Search for the cell housing the specified text and yield its (X, Y) center coordinate. 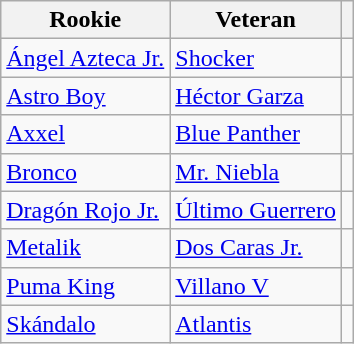
Shocker (256, 58)
Rookie (86, 20)
Mr. Niebla (256, 172)
Skándalo (86, 324)
Axxel (86, 134)
Atlantis (256, 324)
Villano V (256, 286)
Astro Boy (86, 96)
Ángel Azteca Jr. (86, 58)
Héctor Garza (256, 96)
Metalik (86, 248)
Blue Panther (256, 134)
Bronco (86, 172)
Puma King (86, 286)
Dragón Rojo Jr. (86, 210)
Veteran (256, 20)
Último Guerrero (256, 210)
Dos Caras Jr. (256, 248)
